Provide the (x, y) coordinate of the cell's center where the given text is located.  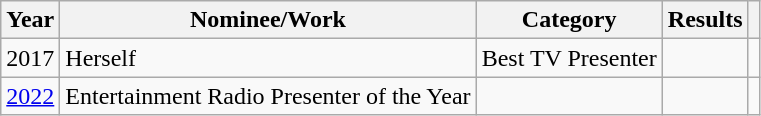
2022 (30, 96)
Year (30, 20)
Results (705, 20)
Herself (268, 58)
Category (569, 20)
Best TV Presenter (569, 58)
2017 (30, 58)
Nominee/Work (268, 20)
Entertainment Radio Presenter of the Year (268, 96)
